Return the [X, Y] coordinate for the center point of the cell that contains the specified text.  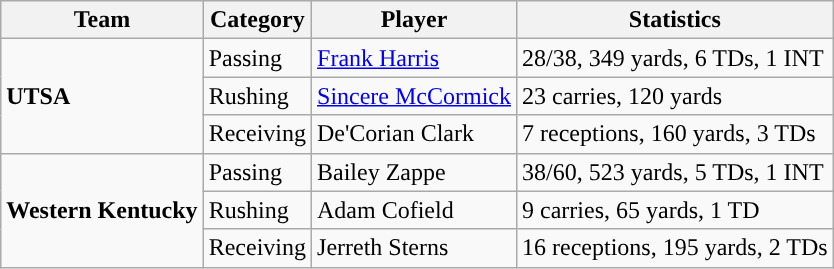
Western Kentucky [102, 210]
9 carries, 65 yards, 1 TD [676, 210]
Sincere McCormick [414, 96]
Frank Harris [414, 58]
7 receptions, 160 yards, 3 TDs [676, 134]
UTSA [102, 96]
38/60, 523 yards, 5 TDs, 1 INT [676, 172]
Jerreth Sterns [414, 248]
28/38, 349 yards, 6 TDs, 1 INT [676, 58]
Bailey Zappe [414, 172]
De'Corian Clark [414, 134]
16 receptions, 195 yards, 2 TDs [676, 248]
Player [414, 20]
Adam Cofield [414, 210]
23 carries, 120 yards [676, 96]
Statistics [676, 20]
Team [102, 20]
Category [257, 20]
